For the text-containing cell, return its midpoint in (x, y) coordinate format. 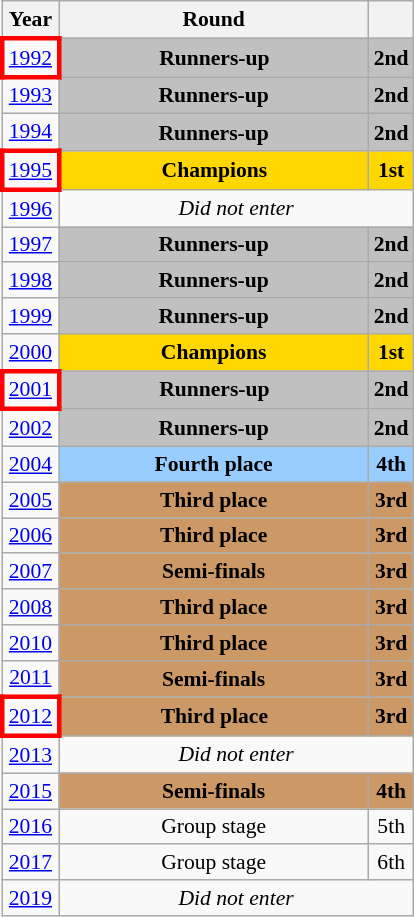
1999 (30, 316)
2015 (30, 791)
2000 (30, 352)
2004 (30, 465)
5th (392, 827)
1996 (30, 208)
2013 (30, 754)
6th (392, 863)
1998 (30, 281)
Year (30, 20)
2005 (30, 500)
2002 (30, 428)
2006 (30, 536)
2017 (30, 863)
1997 (30, 245)
1995 (30, 170)
2008 (30, 607)
Round (214, 20)
1994 (30, 132)
2007 (30, 572)
2012 (30, 718)
2010 (30, 643)
1992 (30, 58)
2019 (30, 898)
1993 (30, 96)
2016 (30, 827)
2001 (30, 390)
Fourth place (214, 465)
2011 (30, 678)
